Pinpoint the cell where the given text exists, returning its (x, y) midpoint coordinate. 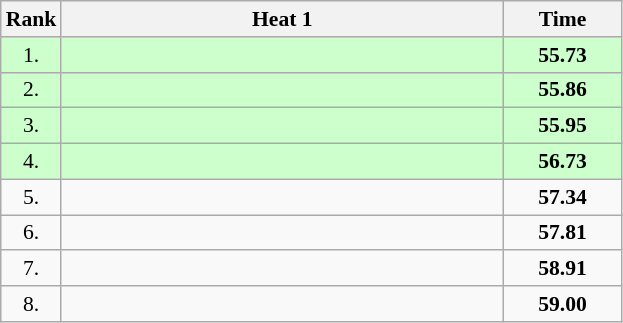
56.73 (562, 162)
4. (32, 162)
55.95 (562, 126)
3. (32, 126)
55.86 (562, 90)
58.91 (562, 269)
8. (32, 304)
7. (32, 269)
Time (562, 19)
1. (32, 55)
5. (32, 197)
55.73 (562, 55)
6. (32, 233)
57.34 (562, 197)
59.00 (562, 304)
2. (32, 90)
Heat 1 (282, 19)
Rank (32, 19)
57.81 (562, 233)
